Extract the [X, Y] coordinate from the center of the cell holding the provided text.  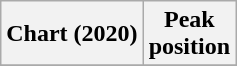
Chart (2020) [72, 34]
Peakposition [189, 34]
